Detect which cell encompasses the target text, then output its [x, y] center coordinate. 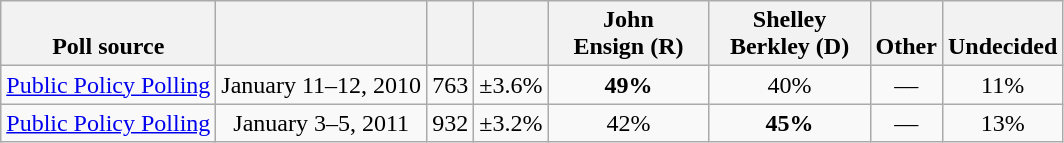
January 3–5, 2011 [322, 123]
ShelleyBerkley (D) [790, 34]
Undecided [1002, 34]
13% [1002, 123]
JohnEnsign (R) [628, 34]
Other [906, 34]
49% [628, 85]
±3.2% [511, 123]
Poll source [108, 34]
11% [1002, 85]
40% [790, 85]
932 [450, 123]
January 11–12, 2010 [322, 85]
45% [790, 123]
763 [450, 85]
±3.6% [511, 85]
42% [628, 123]
